Search for the cell housing the specified text and yield its [x, y] center coordinate. 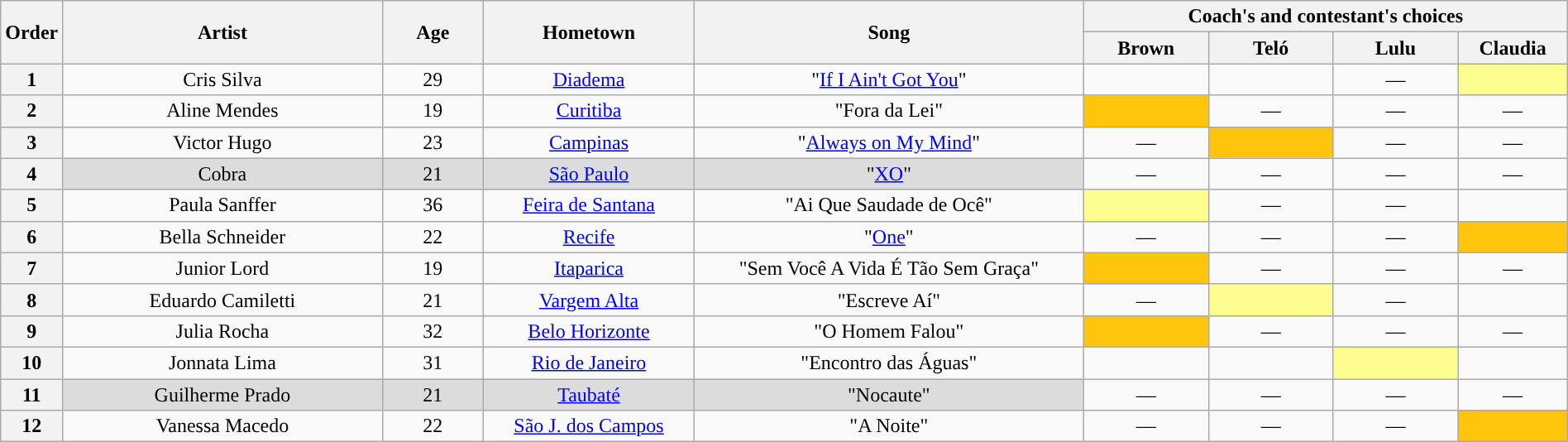
Paula Sanffer [222, 205]
Eduardo Camiletti [222, 300]
Belo Horizonte [589, 331]
Diadema [589, 79]
Guilherme Prado [222, 395]
Cobra [222, 174]
Bella Schneider [222, 237]
9 [31, 331]
"A Noite" [888, 426]
31 [433, 363]
2 [31, 111]
Campinas [589, 142]
"Ai Que Saudade de Ocê" [888, 205]
23 [433, 142]
Aline Mendes [222, 111]
"O Homem Falou" [888, 331]
São Paulo [589, 174]
Age [433, 32]
Vanessa Macedo [222, 426]
Taubaté [589, 395]
Lulu [1396, 48]
Victor Hugo [222, 142]
Junior Lord [222, 268]
Itaparica [589, 268]
5 [31, 205]
3 [31, 142]
10 [31, 363]
Vargem Alta [589, 300]
São J. dos Campos [589, 426]
Jonnata Lima [222, 363]
Recife [589, 237]
"If I Ain't Got You" [888, 79]
"XO" [888, 174]
29 [433, 79]
Song [888, 32]
12 [31, 426]
Julia Rocha [222, 331]
"Escreve Aí" [888, 300]
Brown [1146, 48]
Cris Silva [222, 79]
4 [31, 174]
Coach's and contestant's choices [1325, 17]
Feira de Santana [589, 205]
"Sem Você A Vida É Tão Sem Graça" [888, 268]
Hometown [589, 32]
"Fora da Lei" [888, 111]
11 [31, 395]
Order [31, 32]
Artist [222, 32]
Curitiba [589, 111]
"Encontro das Águas" [888, 363]
7 [31, 268]
"Nocaute" [888, 395]
"Always on My Mind" [888, 142]
6 [31, 237]
1 [31, 79]
Claudia [1513, 48]
Rio de Janeiro [589, 363]
"One" [888, 237]
36 [433, 205]
Teló [1270, 48]
8 [31, 300]
32 [433, 331]
